Output the (X, Y) coordinate of the center of the cell containing the given text.  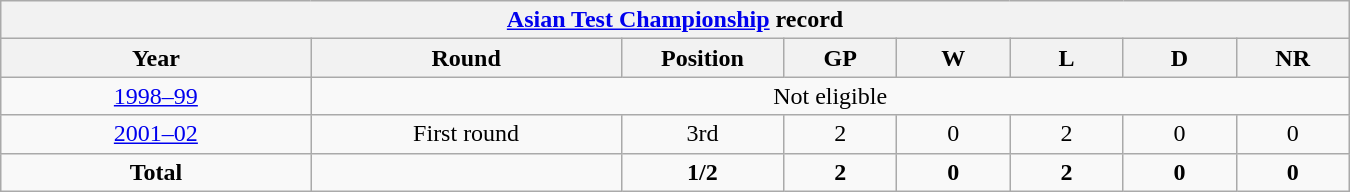
GP (840, 58)
NR (1292, 58)
L (1066, 58)
Round (466, 58)
D (1180, 58)
Position (702, 58)
Not eligible (830, 96)
W (954, 58)
1/2 (702, 172)
2001–02 (156, 134)
3rd (702, 134)
Asian Test Championship record (675, 20)
First round (466, 134)
Total (156, 172)
Year (156, 58)
1998–99 (156, 96)
